Find where the given text appears and provide that cell's center as (x, y) coordinate. 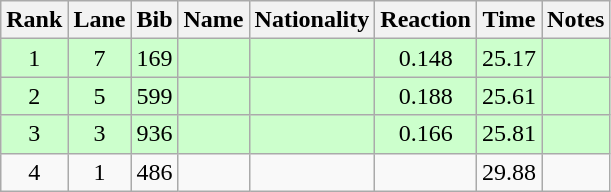
169 (154, 58)
Notes (576, 20)
25.61 (510, 96)
0.148 (426, 58)
29.88 (510, 172)
Rank (34, 20)
599 (154, 96)
5 (100, 96)
25.17 (510, 58)
0.166 (426, 134)
0.188 (426, 96)
4 (34, 172)
25.81 (510, 134)
Reaction (426, 20)
Bib (154, 20)
Nationality (312, 20)
7 (100, 58)
Time (510, 20)
Lane (100, 20)
Name (214, 20)
486 (154, 172)
2 (34, 96)
936 (154, 134)
